Scan for the cell matching the given text and deliver its [X, Y] coordinate at center. 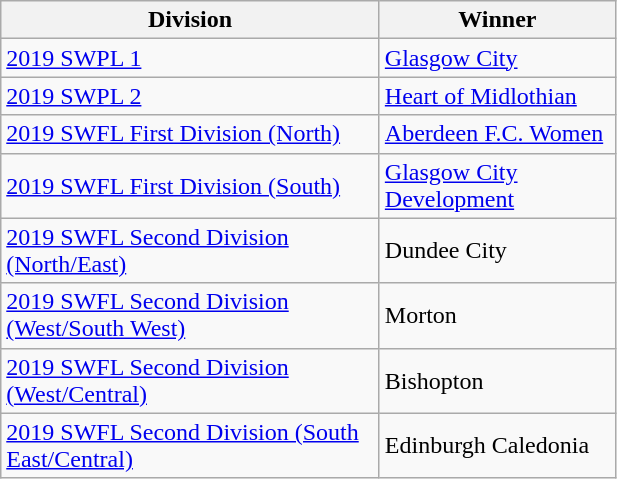
Dundee City [497, 250]
Morton [497, 316]
Division [190, 20]
2019 SWFL Second Division (West/Central) [190, 380]
2019 SWFL Second Division (North/East) [190, 250]
Glasgow City [497, 58]
2019 SWPL 2 [190, 96]
Aberdeen F.C. Women [497, 134]
2019 SWPL 1 [190, 58]
Glasgow City Development [497, 186]
2019 SWFL First Division (North) [190, 134]
Bishopton [497, 380]
2019 SWFL Second Division (South East/Central) [190, 446]
Winner [497, 20]
2019 SWFL First Division (South) [190, 186]
2019 SWFL Second Division (West/South West) [190, 316]
Heart of Midlothian [497, 96]
Edinburgh Caledonia [497, 446]
